Scan for the cell matching the given text and deliver its (X, Y) coordinate at center. 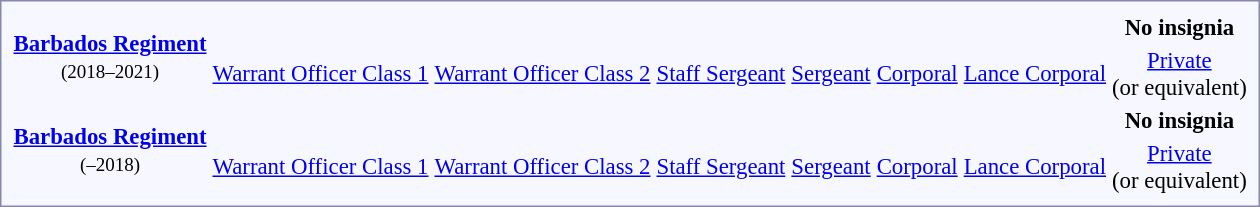
Barbados Regiment(2018–2021) (110, 57)
Barbados Regiment(–2018) (110, 150)
